Search for the cell housing the specified text and yield its (X, Y) center coordinate. 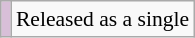
Released as a single (102, 19)
